Determine the (X, Y) coordinate at the center of the cell enclosing the given text.  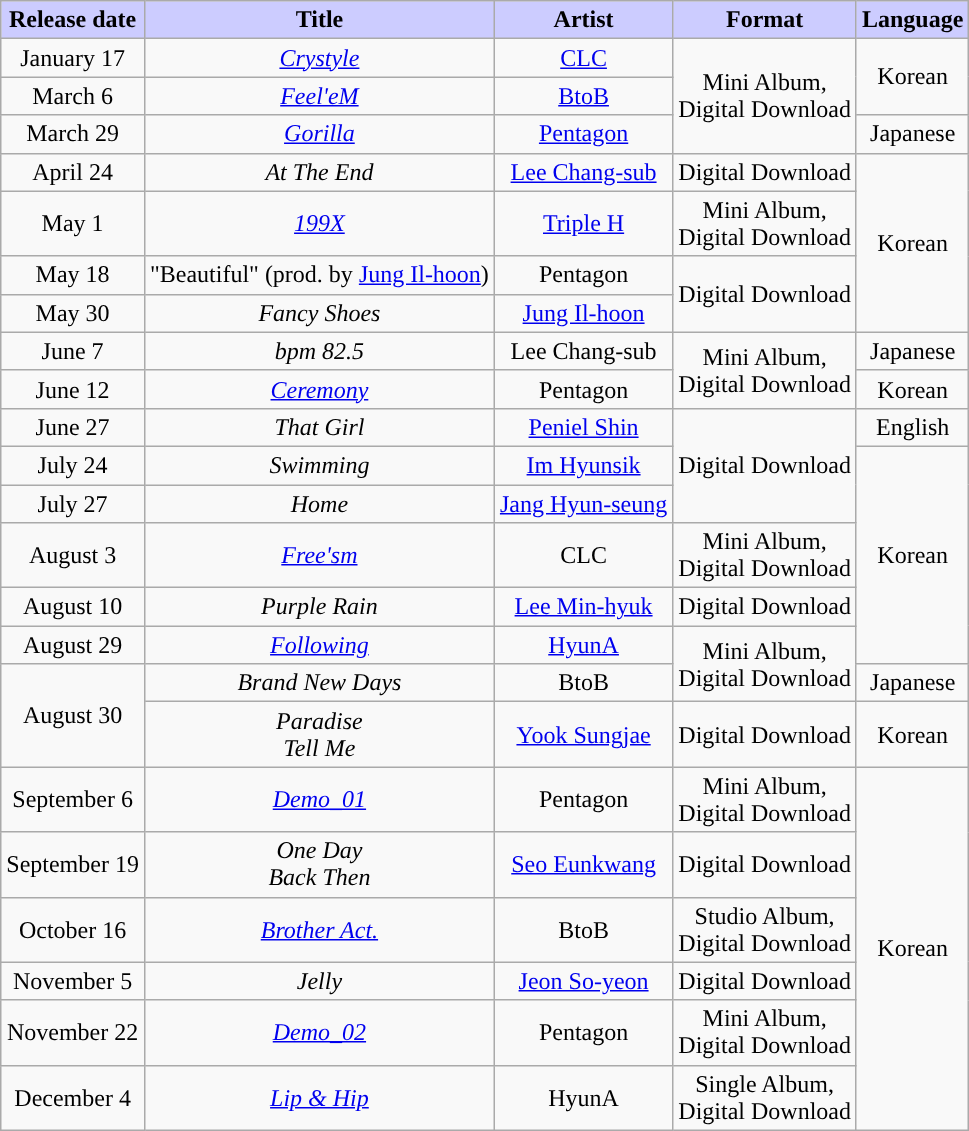
Jung Il-hoon (583, 313)
Format (765, 20)
November 5 (73, 981)
Lip & Hip (319, 1098)
May 18 (73, 275)
That Girl (319, 427)
Demo_01 (319, 800)
Peniel Shin (583, 427)
September 19 (73, 864)
September 6 (73, 800)
Jeon So-yeon (583, 981)
Jang Hyun-seung (583, 503)
August 30 (73, 716)
July 24 (73, 465)
Paradise Tell Me (319, 734)
June 12 (73, 389)
Yook Sungjae (583, 734)
Title (319, 20)
199X (319, 224)
August 3 (73, 556)
Crystyle (319, 58)
Studio Album, Digital Download (765, 930)
March 6 (73, 96)
Swimming (319, 465)
"Beautiful" (prod. by Jung Il-hoon) (319, 275)
Ceremony (319, 389)
Single Album, Digital Download (765, 1098)
Home (319, 503)
Lee Min-hyuk (583, 607)
December 4 (73, 1098)
Artist (583, 20)
August 29 (73, 645)
Following (319, 645)
Fancy Shoes (319, 313)
Jelly (319, 981)
June 27 (73, 427)
Release date (73, 20)
November 22 (73, 1032)
January 17 (73, 58)
May 1 (73, 224)
August 10 (73, 607)
bpm 82.5 (319, 351)
Im Hyunsik (583, 465)
One Day Back Then (319, 864)
March 29 (73, 134)
July 27 (73, 503)
Brother Act. (319, 930)
Free'sm (319, 556)
Brand New Days (319, 683)
At The End (319, 172)
May 30 (73, 313)
October 16 (73, 930)
June 7 (73, 351)
Language (912, 20)
Purple Rain (319, 607)
Feel'eM (319, 96)
Triple H (583, 224)
April 24 (73, 172)
Seo Eunkwang (583, 864)
English (912, 427)
Gorilla (319, 134)
Demo_02 (319, 1032)
